Output the [X, Y] coordinate of the center of the cell containing the given text.  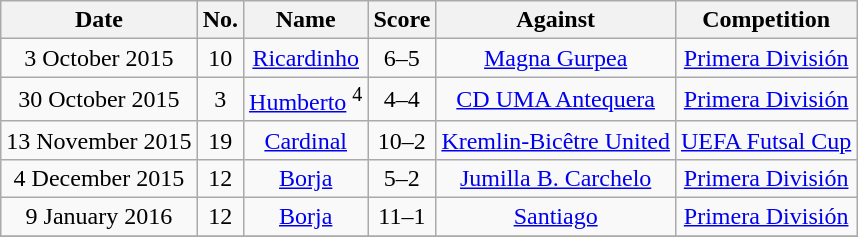
19 [220, 140]
Competition [766, 20]
CD UMA Antequera [556, 100]
Humberto 4 [306, 100]
Against [556, 20]
3 October 2015 [99, 58]
30 October 2015 [99, 100]
4–4 [402, 100]
No. [220, 20]
Name [306, 20]
11–1 [402, 217]
9 January 2016 [99, 217]
Jumilla B. Carchelo [556, 178]
10 [220, 58]
3 [220, 100]
Score [402, 20]
4 December 2015 [99, 178]
Ricardinho [306, 58]
Santiago [556, 217]
Kremlin-Bicêtre United [556, 140]
Cardinal [306, 140]
5–2 [402, 178]
6–5 [402, 58]
10–2 [402, 140]
Magna Gurpea [556, 58]
13 November 2015 [99, 140]
UEFA Futsal Cup [766, 140]
Date [99, 20]
